Return [X, Y] of the center of cell containing provided text 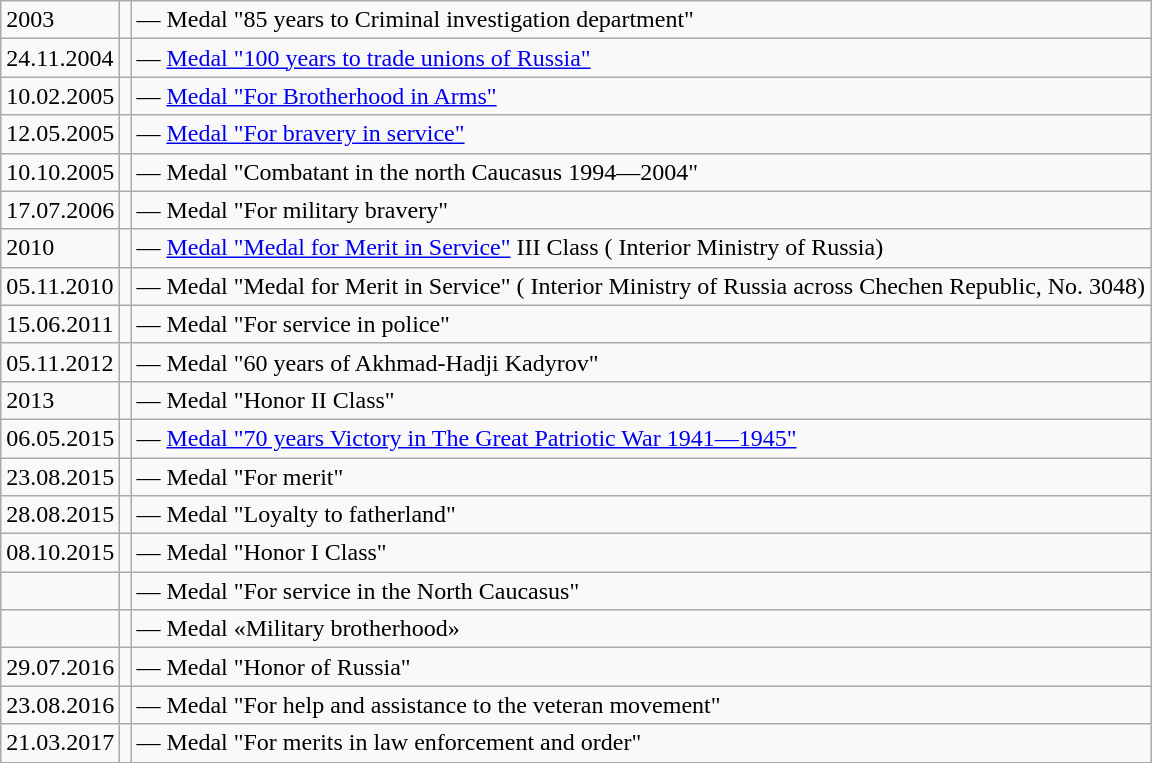
21.03.2017 [60, 743]
— Medal "Honor of Russia" [641, 667]
— Medal "For merit" [641, 477]
2003 [60, 20]
23.08.2015 [60, 477]
06.05.2015 [60, 438]
29.07.2016 [60, 667]
— Medal "For merits in law enforcement and order" [641, 743]
— Medal "For Brotherhood in Arms" [641, 96]
— Medal "Honor II Class" [641, 400]
— Medal "For bravery in service" [641, 134]
— Medal "Combatant in the north Caucasus 1994—2004" [641, 172]
— Medal "Honor I Class" [641, 553]
— Medal "60 years of Akhmad-Hadji Kadyrov" [641, 362]
— Medal "85 years to Criminal investigation department" [641, 20]
12.05.2005 [60, 134]
24.11.2004 [60, 58]
— Medal «Military brotherhood» [641, 629]
10.10.2005 [60, 172]
28.08.2015 [60, 515]
— Medal "Medal for Merit in Service" ( Interior Ministry of Russia across Chechen Republic, No. 3048) [641, 286]
— Medal "Medal for Merit in Service" III Class ( Interior Ministry of Russia) [641, 248]
2013 [60, 400]
05.11.2012 [60, 362]
10.02.2005 [60, 96]
— Medal "For service in police" [641, 324]
15.06.2011 [60, 324]
05.11.2010 [60, 286]
17.07.2006 [60, 210]
— Medal "For military bravery" [641, 210]
— Medal "For service in the North Caucasus" [641, 591]
2010 [60, 248]
— Medal "100 years to trade unions of Russia" [641, 58]
— Medal "For help and assistance to the veteran movement" [641, 705]
— Medal "70 years Victory in The Great Patriotic War 1941—1945" [641, 438]
08.10.2015 [60, 553]
— Medal "Loyalty to fatherland" [641, 515]
23.08.2016 [60, 705]
